Output the [x, y] coordinate of the center of the cell containing the given text.  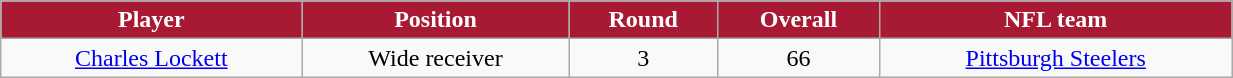
Charles Lockett [152, 58]
Position [436, 20]
3 [643, 58]
NFL team [1056, 20]
Player [152, 20]
Overall [798, 20]
66 [798, 58]
Pittsburgh Steelers [1056, 58]
Round [643, 20]
Wide receiver [436, 58]
